Capture the cell that displays the provided text and extract its [x, y] central coordinate. 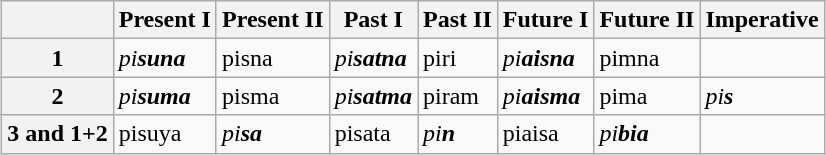
pisna [272, 58]
3 and 1+2 [58, 134]
pisma [272, 96]
pisata [373, 134]
Future I [546, 20]
Future II [647, 20]
piram [458, 96]
pisa [272, 134]
pibia [647, 134]
pimna [647, 58]
Present II [272, 20]
pisatna [373, 58]
1 [58, 58]
piaisa [546, 134]
pin [458, 134]
Past II [458, 20]
2 [58, 96]
piaisna [546, 58]
pisuya [164, 134]
piri [458, 58]
pima [647, 96]
pisatma [373, 96]
Present I [164, 20]
pisuma [164, 96]
pisuna [164, 58]
Past I [373, 20]
Imperative [762, 20]
pis [762, 96]
piaisma [546, 96]
